Scan for the cell matching the given text and deliver its [X, Y] coordinate at center. 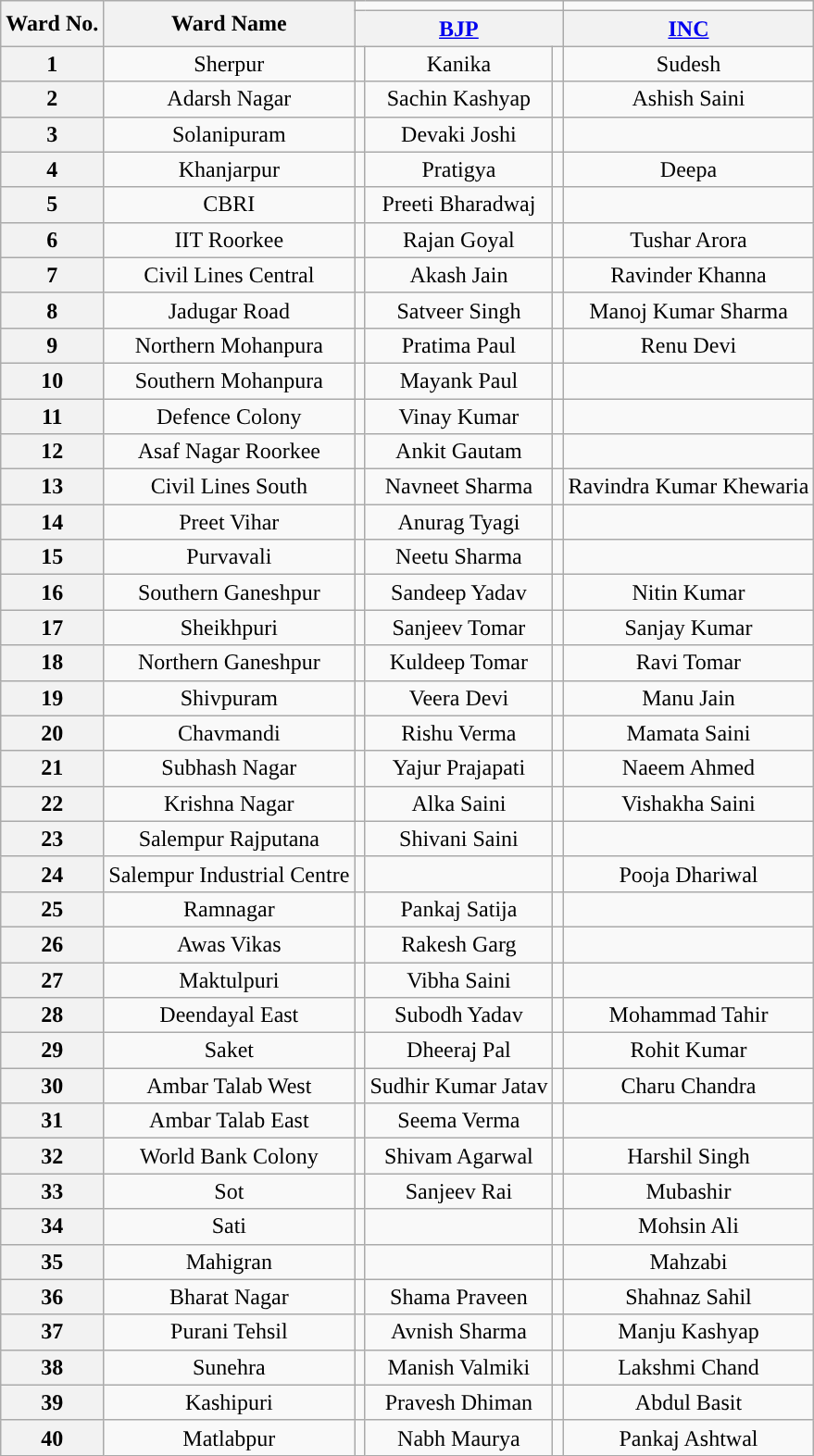
18 [52, 663]
Neetu Sharma [459, 557]
23 [52, 839]
Mamata Saini [689, 733]
Akash Jain [459, 275]
Anurag Tyagi [459, 522]
Sot [230, 1191]
7 [52, 275]
Sandeep Yadav [459, 592]
Civil Lines Central [230, 275]
Lakshmi Chand [689, 1367]
Pooja Dhariwal [689, 874]
Ward Name [230, 24]
Manju Kashyap [689, 1332]
4 [52, 169]
10 [52, 380]
33 [52, 1191]
19 [52, 698]
39 [52, 1402]
Navneet Sharma [459, 487]
24 [52, 874]
Salempur Industrial Centre [230, 874]
Southern Mohanpura [230, 380]
Rakesh Garg [459, 944]
20 [52, 733]
1 [52, 64]
Preet Vihar [230, 522]
3 [52, 134]
Harshil Singh [689, 1156]
36 [52, 1297]
Manoj Kumar Sharma [689, 310]
Shama Praveen [459, 1297]
Sunehra [230, 1367]
World Bank Colony [230, 1156]
12 [52, 452]
34 [52, 1226]
Pravesh Dhiman [459, 1402]
Pankaj Satija [459, 909]
Alka Saini [459, 803]
Sudhir Kumar Jatav [459, 1086]
Rajan Goyal [459, 240]
Shivam Agarwal [459, 1156]
37 [52, 1332]
Kuldeep Tomar [459, 663]
Mohammad Tahir [689, 1015]
Kanika [459, 64]
Sherpur [230, 64]
Deepa [689, 169]
Satveer Singh [459, 310]
Renu Devi [689, 345]
Mahigran [230, 1262]
Defence Colony [230, 416]
31 [52, 1121]
26 [52, 944]
16 [52, 592]
5 [52, 205]
Nabh Maurya [459, 1437]
21 [52, 768]
13 [52, 487]
Subhash Nagar [230, 768]
Mohsin Ali [689, 1226]
2 [52, 99]
Shivpuram [230, 698]
9 [52, 345]
14 [52, 522]
28 [52, 1015]
Purani Tehsil [230, 1332]
Asaf Nagar Roorkee [230, 452]
Saket [230, 1051]
Ankit Gautam [459, 452]
32 [52, 1156]
Maktulpuri [230, 980]
Vishakha Saini [689, 803]
6 [52, 240]
Shahnaz Sahil [689, 1297]
Shivani Saini [459, 839]
Sanjeev Rai [459, 1191]
Jadugar Road [230, 310]
Sanjeev Tomar [459, 628]
Krishna Nagar [230, 803]
Southern Ganeshpur [230, 592]
Khanjarpur [230, 169]
22 [52, 803]
Sati [230, 1226]
Dheeraj Pal [459, 1051]
Yajur Prajapati [459, 768]
Charu Chandra [689, 1086]
Sheikhpuri [230, 628]
Vinay Kumar [459, 416]
Deendayal East [230, 1015]
Avnish Sharma [459, 1332]
35 [52, 1262]
Solanipuram [230, 134]
29 [52, 1051]
Manu Jain [689, 698]
Seema Verma [459, 1121]
INC [689, 29]
Nitin Kumar [689, 592]
Mayank Paul [459, 380]
Adarsh Nagar [230, 99]
Mubashir [689, 1191]
Northern Mohanpura [230, 345]
Awas Vikas [230, 944]
Pratigya [459, 169]
Rohit Kumar [689, 1051]
Northern Ganeshpur [230, 663]
27 [52, 980]
Sanjay Kumar [689, 628]
Ambar Talab West [230, 1086]
11 [52, 416]
40 [52, 1437]
Salempur Rajputana [230, 839]
Pankaj Ashtwal [689, 1437]
Ashish Saini [689, 99]
Ward No. [52, 24]
Pratima Paul [459, 345]
Ravi Tomar [689, 663]
Matlabpur [230, 1437]
Tushar Arora [689, 240]
Sudesh [689, 64]
Ramnagar [230, 909]
Ambar Talab East [230, 1121]
Bharat Nagar [230, 1297]
Mahzabi [689, 1262]
8 [52, 310]
38 [52, 1367]
IIT Roorkee [230, 240]
Veera Devi [459, 698]
Vibha Saini [459, 980]
BJP [459, 29]
Ravindra Kumar Khewaria [689, 487]
Sachin Kashyap [459, 99]
Kashipuri [230, 1402]
Preeti Bharadwaj [459, 205]
Abdul Basit [689, 1402]
Rishu Verma [459, 733]
Manish Valmiki [459, 1367]
Civil Lines South [230, 487]
17 [52, 628]
Purvavali [230, 557]
Chavmandi [230, 733]
25 [52, 909]
30 [52, 1086]
Ravinder Khanna [689, 275]
Subodh Yadav [459, 1015]
15 [52, 557]
CBRI [230, 205]
Devaki Joshi [459, 134]
Naeem Ahmed [689, 768]
